Scan for the cell matching the given text and deliver its [x, y] coordinate at center. 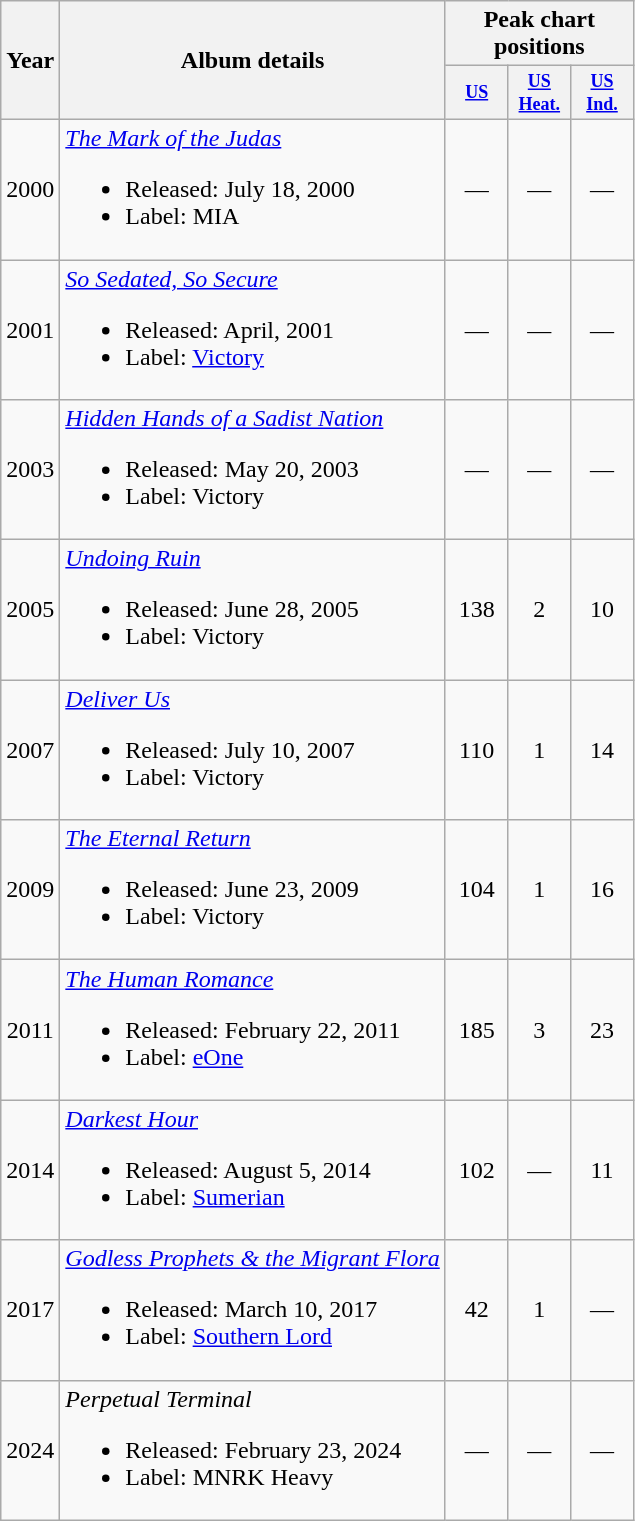
23 [602, 1030]
Year [30, 60]
Hidden Hands of a Sadist NationReleased: May 20, 2003Label: Victory [253, 470]
10 [602, 610]
US [476, 93]
11 [602, 1170]
2014 [30, 1170]
The Mark of the JudasReleased: July 18, 2000Label: MIA [253, 189]
2000 [30, 189]
USInd. [602, 93]
2024 [30, 1450]
2 [540, 610]
16 [602, 890]
USHeat. [540, 93]
2007 [30, 750]
The Eternal ReturnReleased: June 23, 2009Label: Victory [253, 890]
The Human RomanceReleased: February 22, 2011Label: eOne [253, 1030]
2005 [30, 610]
2009 [30, 890]
Album details [253, 60]
110 [476, 750]
Godless Prophets & the Migrant FloraReleased: March 10, 2017Label: Southern Lord [253, 1310]
104 [476, 890]
2001 [30, 330]
Darkest HourReleased: August 5, 2014Label: Sumerian [253, 1170]
Peak chart positions [539, 34]
2003 [30, 470]
2017 [30, 1310]
14 [602, 750]
102 [476, 1170]
Perpetual TerminalReleased: February 23, 2024Label: MNRK Heavy [253, 1450]
So Sedated, So SecureReleased: April, 2001Label: Victory [253, 330]
Deliver UsReleased: July 10, 2007Label: Victory [253, 750]
42 [476, 1310]
2011 [30, 1030]
3 [540, 1030]
138 [476, 610]
Undoing RuinReleased: June 28, 2005Label: Victory [253, 610]
185 [476, 1030]
